Search for the cell housing the specified text and yield its (x, y) center coordinate. 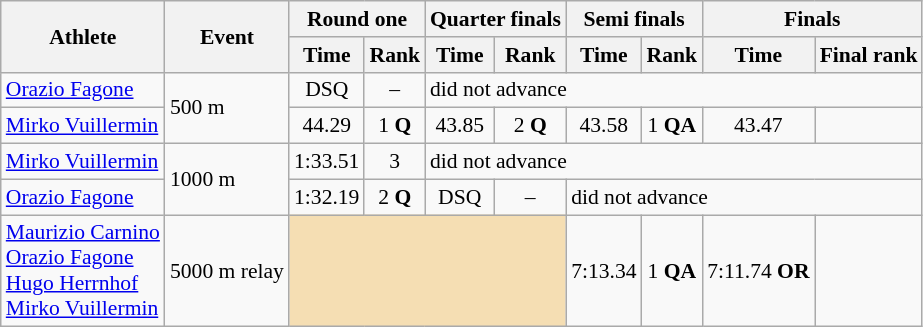
500 m (227, 108)
1:32.19 (326, 197)
3 (394, 162)
Final rank (869, 55)
Athlete (83, 36)
Event (227, 36)
Semi finals (634, 19)
7:11.74 OR (758, 271)
7:13.34 (604, 271)
Round one (357, 19)
1:33.51 (326, 162)
1 Q (394, 126)
43.47 (758, 126)
Finals (812, 19)
43.85 (460, 126)
Maurizio CarninoOrazio FagoneHugo HerrnhofMirko Vuillermin (83, 271)
5000 m relay (227, 271)
44.29 (326, 126)
Quarter finals (496, 19)
1000 m (227, 180)
43.58 (604, 126)
